Search for the cell housing the specified text and yield its [x, y] center coordinate. 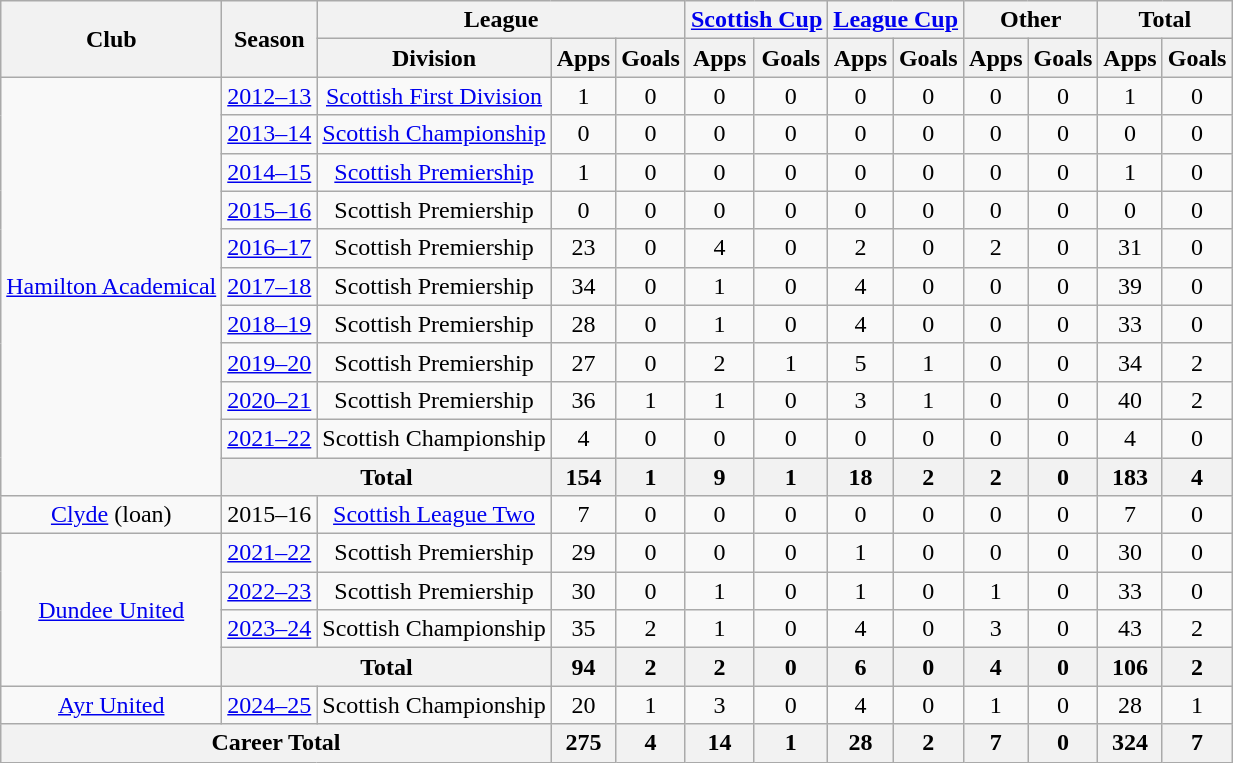
6 [860, 667]
2023–24 [270, 629]
20 [583, 705]
29 [583, 553]
324 [1130, 743]
2014–15 [270, 172]
2018–19 [270, 324]
36 [583, 400]
Division [434, 58]
2017–18 [270, 286]
39 [1130, 286]
94 [583, 667]
Scottish League Two [434, 515]
League Cup [896, 20]
League [502, 20]
35 [583, 629]
275 [583, 743]
Scottish Cup [756, 20]
Ayr United [112, 705]
2024–25 [270, 705]
Scottish First Division [434, 96]
2016–17 [270, 248]
106 [1130, 667]
Dundee United [112, 610]
2022–23 [270, 591]
2012–13 [270, 96]
31 [1130, 248]
2013–14 [270, 134]
9 [719, 477]
Club [112, 39]
Season [270, 39]
2019–20 [270, 362]
2020–21 [270, 400]
27 [583, 362]
Career Total [276, 743]
Hamilton Academical [112, 286]
Other [1031, 20]
18 [860, 477]
Clyde (loan) [112, 515]
5 [860, 362]
154 [583, 477]
40 [1130, 400]
43 [1130, 629]
23 [583, 248]
14 [719, 743]
183 [1130, 477]
